For the text-containing cell, return its midpoint in [x, y] coordinate format. 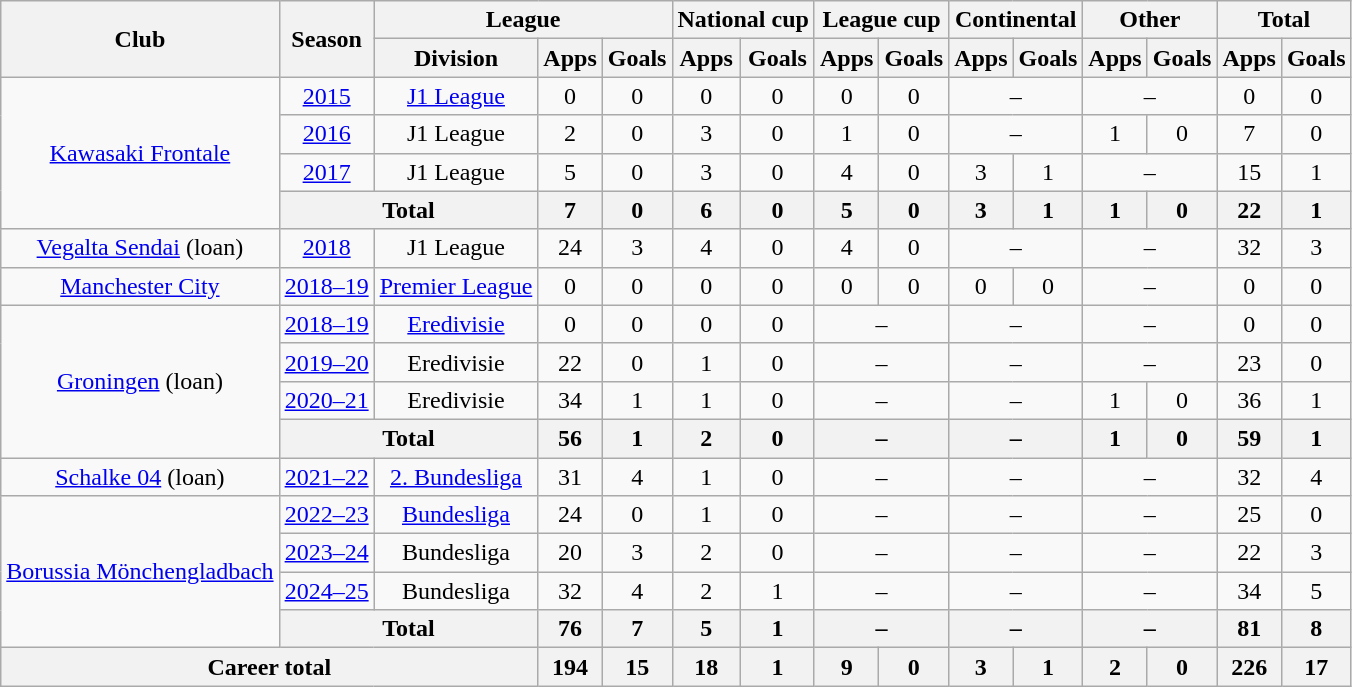
Vegalta Sendai (loan) [140, 248]
2023–24 [326, 553]
2018 [326, 248]
31 [570, 477]
9 [846, 667]
Continental [1016, 20]
2015 [326, 96]
17 [1316, 667]
Division [456, 58]
Kawasaki Frontale [140, 153]
League cup [881, 20]
2. Bundesliga [456, 477]
76 [570, 629]
Borussia Mönchengladbach [140, 572]
8 [1316, 629]
Schalke 04 (loan) [140, 477]
81 [1249, 629]
Career total [270, 667]
Premier League [456, 286]
25 [1249, 515]
56 [570, 438]
2024–25 [326, 591]
2017 [326, 172]
League [523, 20]
Other [1150, 20]
Season [326, 39]
6 [706, 210]
36 [1249, 400]
National cup [743, 20]
194 [570, 667]
226 [1249, 667]
Groningen (loan) [140, 381]
Club [140, 39]
23 [1249, 362]
20 [570, 553]
2022–23 [326, 515]
2020–21 [326, 400]
59 [1249, 438]
18 [706, 667]
2021–22 [326, 477]
2019–20 [326, 362]
2016 [326, 134]
Manchester City [140, 286]
